Search for the cell housing the specified text and yield its [x, y] center coordinate. 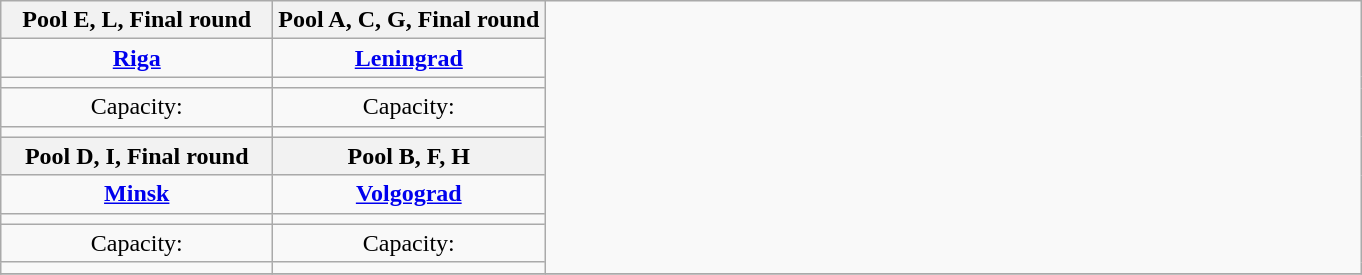
Leningrad [409, 58]
Pool B, F, H [409, 156]
Riga [137, 58]
Pool A, C, G, Final round [409, 20]
Volgograd [409, 194]
Minsk [137, 194]
Pool D, I, Final round [137, 156]
Pool E, L, Final round [137, 20]
